Find where the given text appears and provide that cell's center as (X, Y) coordinate. 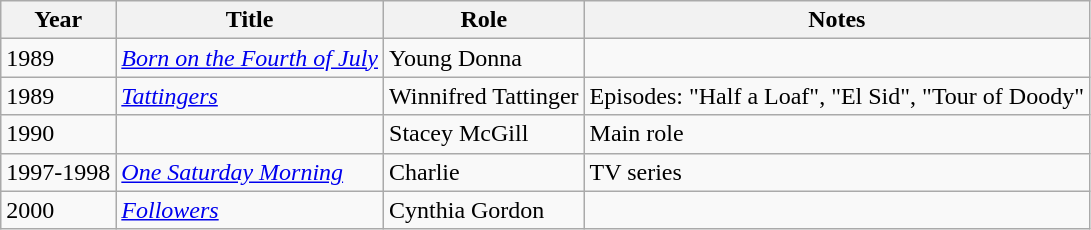
Young Donna (484, 58)
Born on the Fourth of July (250, 58)
Charlie (484, 172)
Title (250, 20)
1990 (58, 134)
Winnifred Tattinger (484, 96)
Episodes: "Half a Loaf", "El Sid", "Tour of Doody" (836, 96)
TV series (836, 172)
One Saturday Morning (250, 172)
Role (484, 20)
Stacey McGill (484, 134)
1997-1998 (58, 172)
Cynthia Gordon (484, 210)
Followers (250, 210)
Tattingers (250, 96)
Main role (836, 134)
Notes (836, 20)
Year (58, 20)
2000 (58, 210)
